Find where the given text appears and provide that cell's center as [x, y] coordinate. 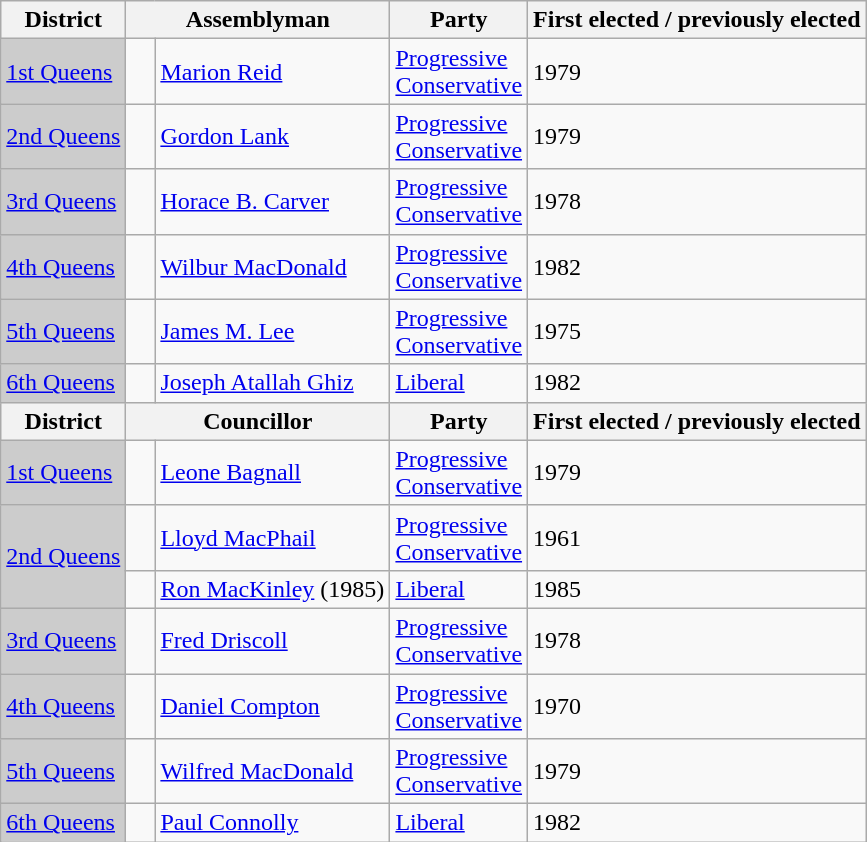
Ron MacKinley (1985) [272, 589]
1975 [698, 332]
Assemblyman [258, 20]
Leone Bagnall [272, 472]
Joseph Atallah Ghiz [272, 383]
James M. Lee [272, 332]
Wilfred MacDonald [272, 772]
1985 [698, 589]
Horace B. Carver [272, 202]
Wilbur MacDonald [272, 266]
Councillor [258, 421]
1970 [698, 706]
Daniel Compton [272, 706]
Lloyd MacPhail [272, 538]
Paul Connolly [272, 823]
Marion Reid [272, 72]
Fred Driscoll [272, 640]
Gordon Lank [272, 136]
1961 [698, 538]
